Return [x, y] of the center of cell containing provided text 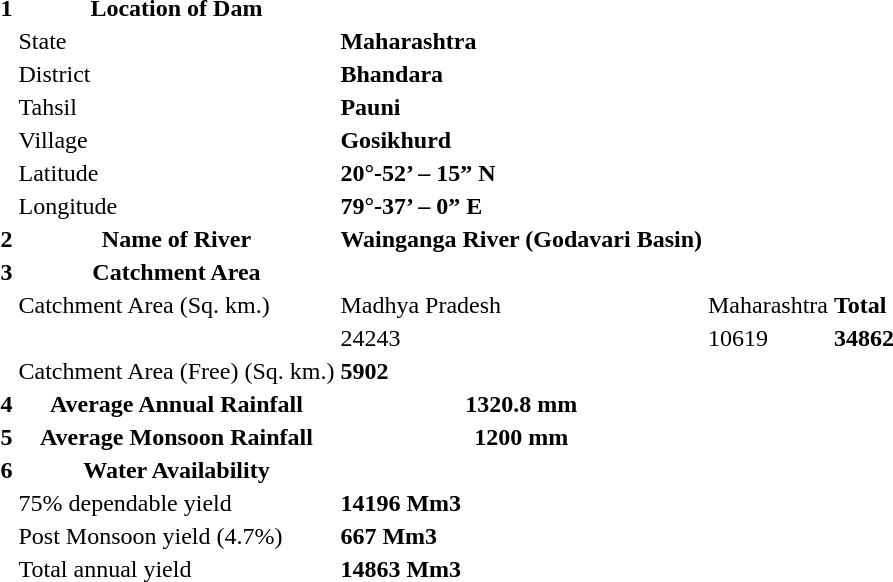
79°-37’ – 0” E [522, 206]
Bhandara [522, 74]
Village [176, 140]
District [176, 74]
Madhya Pradesh [522, 305]
Latitude [176, 173]
Gosikhurd [522, 140]
1200 mm [522, 437]
Name of River [176, 239]
Average Annual Rainfall [176, 404]
Catchment Area (Sq. km.) [176, 305]
Wainganga River (Godavari Basin) [522, 239]
1320.8 mm [522, 404]
Catchment Area [176, 272]
75% dependable yield [176, 503]
Water Availability [176, 470]
Pauni [522, 107]
10619 [768, 338]
14196 Mm3 [522, 503]
Longitude [176, 206]
Average Monsoon Rainfall [176, 437]
Catchment Area (Free) (Sq. km.) [176, 371]
667 Mm3 [522, 536]
State [176, 41]
5902 [522, 371]
Tahsil [176, 107]
Post Monsoon yield (4.7%) [176, 536]
20°-52’ – 15” N [522, 173]
24243 [522, 338]
